Return [X, Y] of the center of cell containing provided text 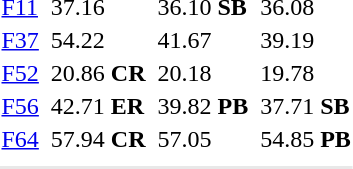
54.85 PB [306, 139]
57.05 [203, 139]
54.22 [98, 40]
39.82 PB [203, 106]
F52 [20, 73]
20.86 CR [98, 73]
F56 [20, 106]
19.78 [306, 73]
57.94 CR [98, 139]
20.18 [203, 73]
37.71 SB [306, 106]
F64 [20, 139]
39.19 [306, 40]
F37 [20, 40]
42.71 ER [98, 106]
41.67 [203, 40]
